For the text-containing cell, return its midpoint in [X, Y] coordinate format. 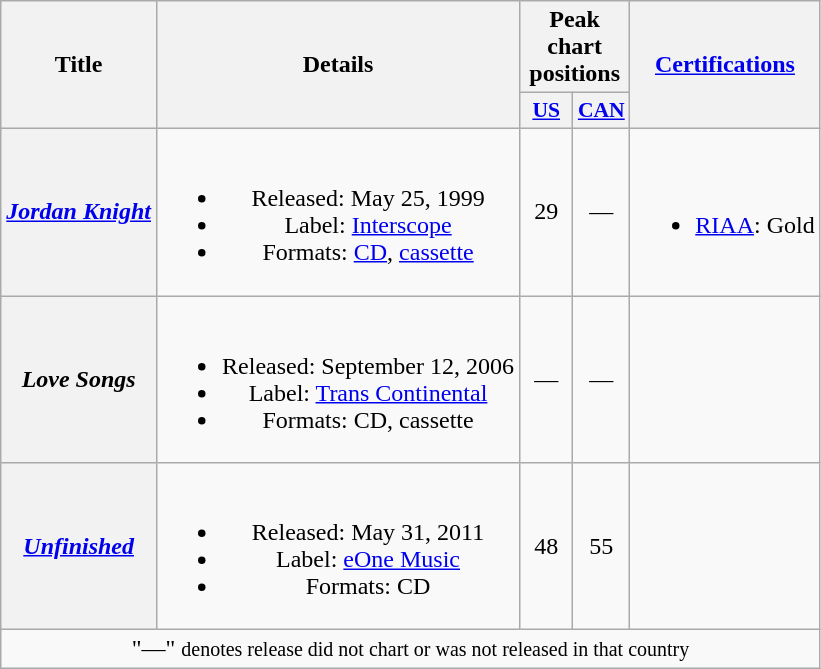
48 [546, 546]
Jordan Knight [79, 212]
RIAA: Gold [725, 212]
Details [338, 65]
Title [79, 65]
US [546, 111]
Released: May 31, 2011Label: eOne MusicFormats: CD [338, 546]
Released: May 25, 1999Label: InterscopeFormats: CD, cassette [338, 212]
CAN [602, 111]
Certifications [725, 65]
Unfinished [79, 546]
Love Songs [79, 380]
"—" denotes release did not chart or was not released in that country [410, 649]
29 [546, 212]
55 [602, 546]
Released: September 12, 2006Label: Trans ContinentalFormats: CD, cassette [338, 380]
Peak chart positions [575, 47]
